Identify which cell holds the provided text, then report its (x, y) central coordinate. 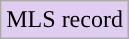
MLS record (65, 20)
